From the cell containing the given text, extract its center point as (x, y) coordinate. 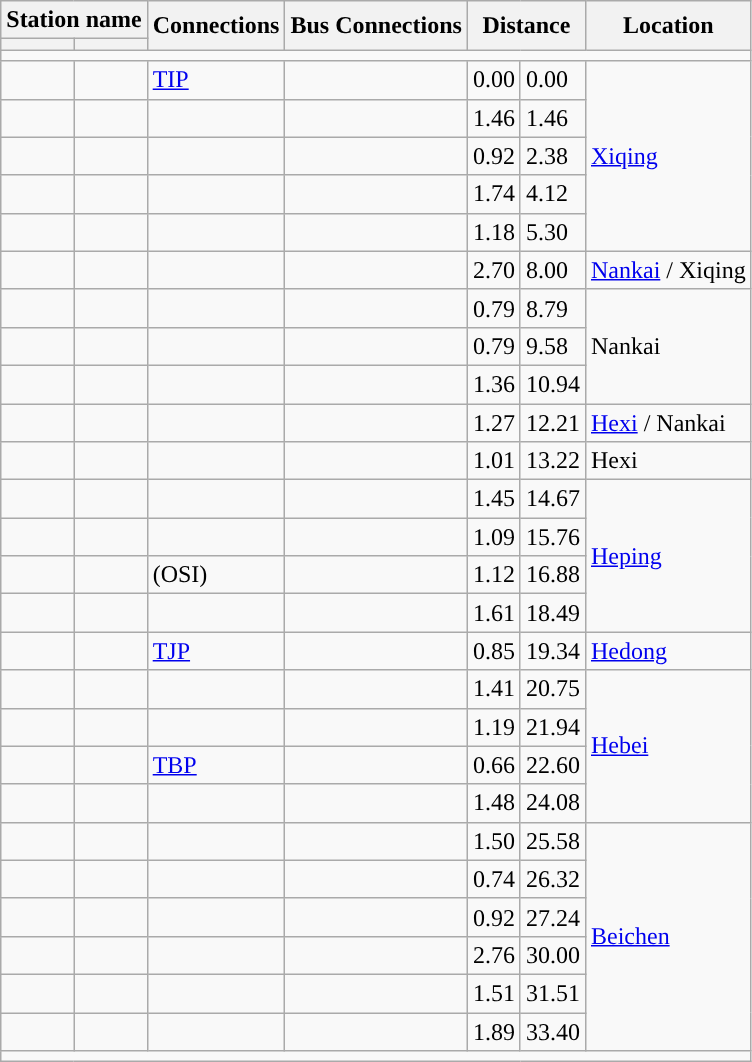
1.48 (494, 803)
1.74 (494, 194)
19.34 (552, 651)
Xiqing (668, 156)
(OSI) (216, 575)
21.94 (552, 727)
TJP (216, 651)
1.18 (494, 232)
TBP (216, 765)
1.36 (494, 384)
0.74 (494, 879)
Beichen (668, 936)
1.50 (494, 841)
30.00 (552, 955)
Bus Connections (376, 26)
13.22 (552, 461)
15.76 (552, 537)
Hexi / Nankai (668, 423)
1.51 (494, 993)
1.27 (494, 423)
16.88 (552, 575)
26.32 (552, 879)
2.76 (494, 955)
33.40 (552, 1031)
Nankai (668, 346)
10.94 (552, 384)
2.70 (494, 270)
Nankai / Xiqing (668, 270)
1.45 (494, 499)
1.41 (494, 689)
14.67 (552, 499)
2.38 (552, 156)
20.75 (552, 689)
1.12 (494, 575)
1.01 (494, 461)
Location (668, 26)
4.12 (552, 194)
8.79 (552, 308)
8.00 (552, 270)
Station name (74, 20)
Hedong (668, 651)
Hexi (668, 461)
22.60 (552, 765)
1.09 (494, 537)
Distance (526, 26)
TIP (216, 80)
18.49 (552, 613)
1.89 (494, 1031)
5.30 (552, 232)
1.61 (494, 613)
0.85 (494, 651)
Connections (216, 26)
Hebei (668, 746)
24.08 (552, 803)
27.24 (552, 917)
31.51 (552, 993)
0.66 (494, 765)
12.21 (552, 423)
1.19 (494, 727)
9.58 (552, 346)
Heping (668, 556)
25.58 (552, 841)
